Search for the cell housing the specified text and yield its [X, Y] center coordinate. 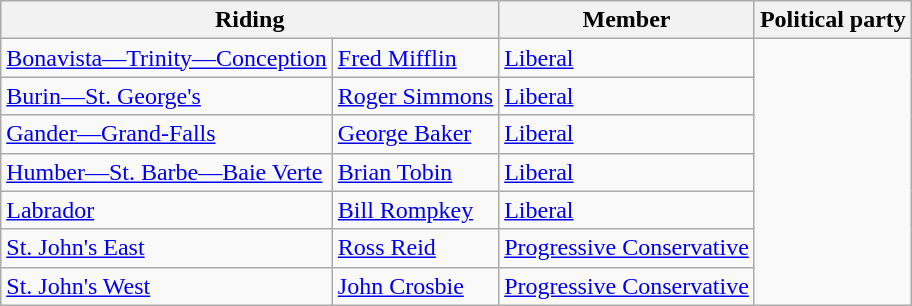
Gander—Grand-Falls [167, 134]
Labrador [167, 210]
Humber—St. Barbe—Baie Verte [167, 172]
Member [627, 20]
John Crosbie [415, 286]
Political party [832, 20]
Ross Reid [415, 248]
St. John's East [167, 248]
Burin—St. George's [167, 96]
Roger Simmons [415, 96]
George Baker [415, 134]
Bill Rompkey [415, 210]
Brian Tobin [415, 172]
St. John's West [167, 286]
Fred Mifflin [415, 58]
Bonavista—Trinity—Conception [167, 58]
Riding [250, 20]
